For the text-containing cell, return its midpoint in (X, Y) coordinate format. 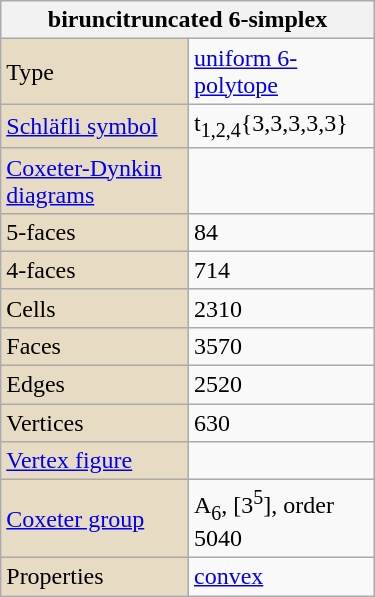
Vertices (95, 423)
Type (95, 72)
t1,2,4{3,3,3,3,3} (281, 126)
Faces (95, 346)
uniform 6-polytope (281, 72)
biruncitruncated 6-simplex (188, 20)
630 (281, 423)
A6, [35], order 5040 (281, 519)
2520 (281, 385)
Properties (95, 577)
2310 (281, 308)
5-faces (95, 232)
714 (281, 270)
84 (281, 232)
4-faces (95, 270)
Coxeter-Dynkin diagrams (95, 180)
Coxeter group (95, 519)
convex (281, 577)
Edges (95, 385)
3570 (281, 346)
Schläfli symbol (95, 126)
Cells (95, 308)
Vertex figure (95, 461)
